Scan for the cell matching the given text and deliver its [X, Y] coordinate at center. 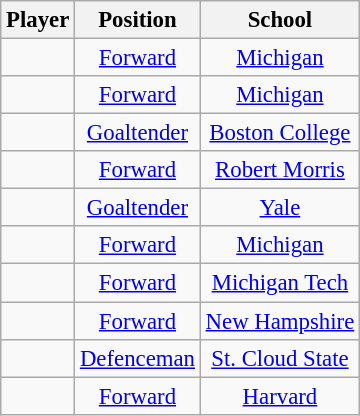
Defenceman [138, 358]
Yale [280, 208]
Harvard [280, 396]
Michigan Tech [280, 283]
Position [138, 20]
Robert Morris [280, 170]
Player [38, 20]
School [280, 20]
Boston College [280, 133]
New Hampshire [280, 321]
St. Cloud State [280, 358]
